Pinpoint the cell where the given text exists, returning its [X, Y] midpoint coordinate. 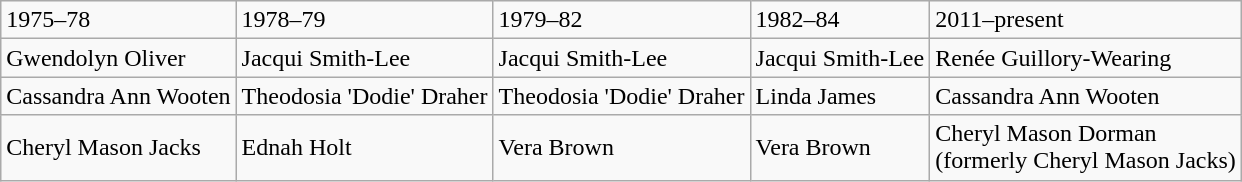
1982–84 [840, 20]
1975–78 [118, 20]
1978–79 [364, 20]
1979–82 [622, 20]
Cheryl Mason Dorman(formerly Cheryl Mason Jacks) [1086, 148]
Renée Guillory-Wearing [1086, 58]
Linda James [840, 96]
Gwendolyn Oliver [118, 58]
2011–present [1086, 20]
Ednah Holt [364, 148]
Cheryl Mason Jacks [118, 148]
